Determine the (X, Y) coordinate at the center of the cell enclosing the given text.  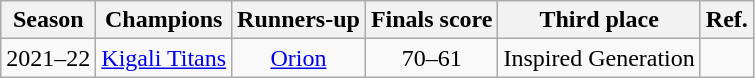
Ref. (726, 20)
Orion (299, 58)
Finals score (432, 20)
Third place (599, 20)
70–61 (432, 58)
2021–22 (48, 58)
Champions (164, 20)
Inspired Generation (599, 58)
Season (48, 20)
Runners-up (299, 20)
Kigali Titans (164, 58)
